Search for the cell housing the specified text and yield its (X, Y) center coordinate. 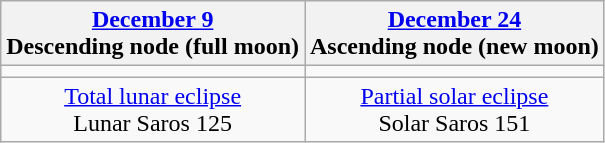
December 9Descending node (full moon) (153, 34)
Total lunar eclipseLunar Saros 125 (153, 110)
December 24Ascending node (new moon) (454, 34)
Partial solar eclipseSolar Saros 151 (454, 110)
